Locate the cell with the specified text and output its (x, y) center coordinate. 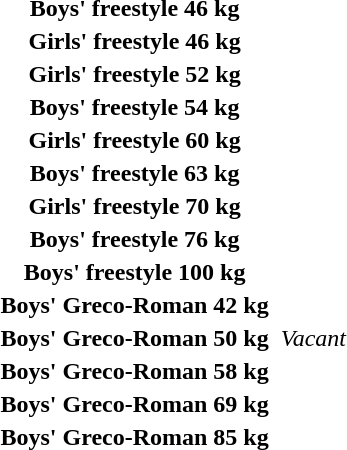
Vacant (313, 338)
